Output the (X, Y) coordinate of the center of the cell containing the given text.  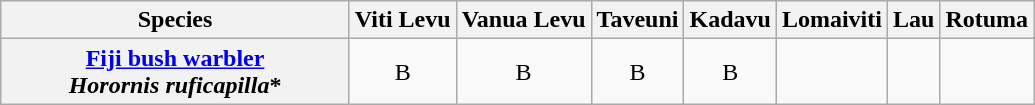
Taveuni (638, 20)
Rotuma (987, 20)
Lau (913, 20)
Species (176, 20)
Kadavu (730, 20)
Vanua Levu (524, 20)
Viti Levu (402, 20)
Fiji bush warblerHorornis ruficapilla* (176, 72)
Lomaiviti (832, 20)
